Scan for the cell matching the given text and deliver its [X, Y] coordinate at center. 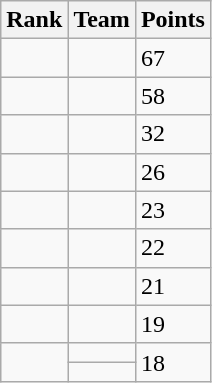
Rank [34, 20]
Team [102, 20]
22 [172, 248]
23 [172, 210]
58 [172, 96]
67 [172, 58]
Points [172, 20]
18 [172, 362]
26 [172, 172]
19 [172, 324]
32 [172, 134]
21 [172, 286]
